Identify which cell holds the provided text, then report its (X, Y) central coordinate. 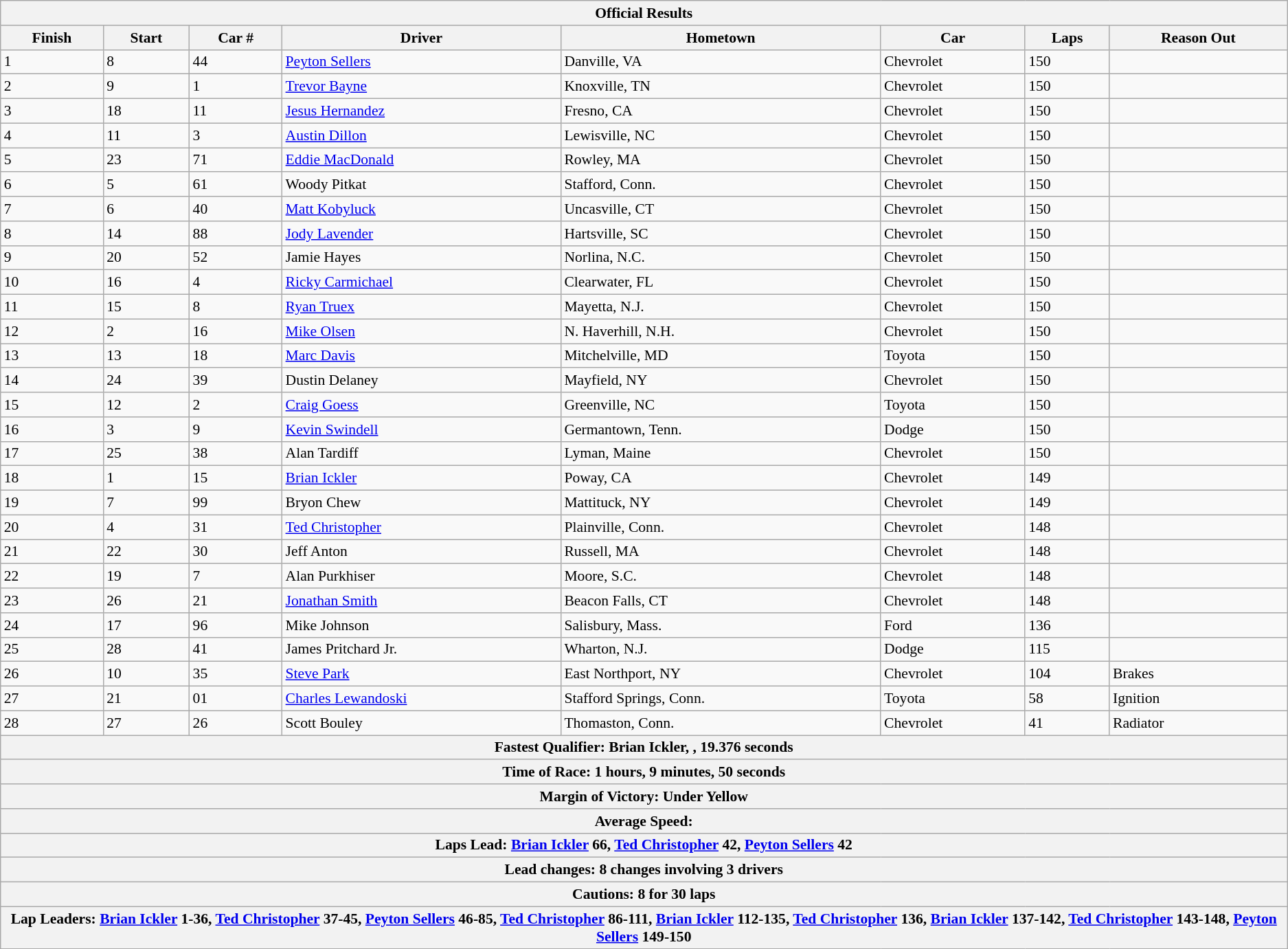
Bryon Chew (422, 503)
Clearwater, FL (721, 282)
Jesus Hernandez (422, 111)
Matt Kobyluck (422, 209)
Peyton Sellers (422, 62)
Wharton, N.J. (721, 649)
Car # (236, 38)
Cautions: 8 for 30 laps (644, 895)
Stafford, Conn. (721, 185)
Ford (953, 625)
Poway, CA (721, 478)
Moore, S.C. (721, 577)
Margin of Victory: Under Yellow (644, 796)
Mike Olsen (422, 331)
Thomaston, Conn. (721, 723)
Ted Christopher (422, 527)
Greenville, NC (721, 405)
Official Results (644, 13)
Charles Lewandoski (422, 699)
40 (236, 209)
136 (1067, 625)
Alan Purkhiser (422, 577)
Lewisville, NC (721, 135)
Mitchelville, MD (721, 356)
Ryan Truex (422, 307)
Finish (52, 38)
Jeff Anton (422, 552)
61 (236, 185)
Stafford Springs, Conn. (721, 699)
Time of Race: 1 hours, 9 minutes, 50 seconds (644, 772)
Jamie Hayes (422, 258)
James Pritchard Jr. (422, 649)
88 (236, 234)
Start (146, 38)
Rowley, MA (721, 160)
Lead changes: 8 changes involving 3 drivers (644, 870)
52 (236, 258)
Fresno, CA (721, 111)
Uncasville, CT (721, 209)
Kevin Swindell (422, 429)
31 (236, 527)
30 (236, 552)
35 (236, 674)
Steve Park (422, 674)
Mayfield, NY (721, 381)
71 (236, 160)
58 (1067, 699)
Salisbury, Mass. (721, 625)
Car (953, 38)
Driver (422, 38)
Alan Tardiff (422, 454)
Craig Goess (422, 405)
Average Speed: (644, 821)
Austin Dillon (422, 135)
Laps (1067, 38)
38 (236, 454)
Jody Lavender (422, 234)
Russell, MA (721, 552)
East Northport, NY (721, 674)
Laps Lead: Brian Ickler 66, Ted Christopher 42, Peyton Sellers 42 (644, 845)
Reason Out (1198, 38)
Mike Johnson (422, 625)
Lyman, Maine (721, 454)
Hartsville, SC (721, 234)
Dustin Delaney (422, 381)
Scott Bouley (422, 723)
Brian Ickler (422, 478)
Ignition (1198, 699)
Marc Davis (422, 356)
96 (236, 625)
01 (236, 699)
Woody Pitkat (422, 185)
Norlina, N.C. (721, 258)
Germantown, Tenn. (721, 429)
Brakes (1198, 674)
99 (236, 503)
104 (1067, 674)
Eddie MacDonald (422, 160)
Plainville, Conn. (721, 527)
Radiator (1198, 723)
Mayetta, N.J. (721, 307)
Danville, VA (721, 62)
39 (236, 381)
44 (236, 62)
Ricky Carmichael (422, 282)
N. Haverhill, N.H. (721, 331)
Beacon Falls, CT (721, 601)
Mattituck, NY (721, 503)
Knoxville, TN (721, 87)
Fastest Qualifier: Brian Ickler, , 19.376 seconds (644, 748)
115 (1067, 649)
Jonathan Smith (422, 601)
Trevor Bayne (422, 87)
Hometown (721, 38)
